Determine the (X, Y) coordinate at the center of the cell enclosing the given text.  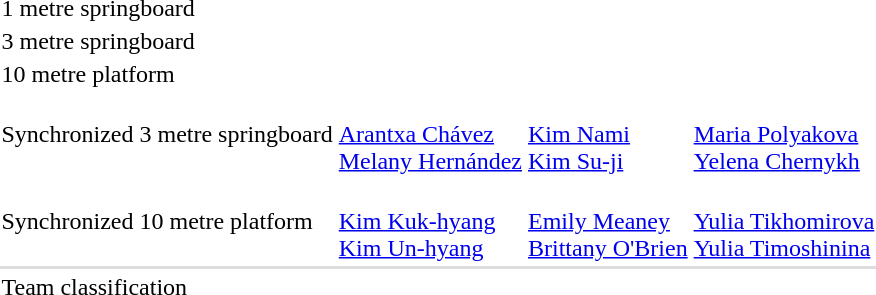
Maria PolyakovaYelena Chernykh (784, 134)
3 metre springboard (167, 41)
Emily MeaneyBrittany O'Brien (608, 221)
Arantxa ChávezMelany Hernández (430, 134)
Synchronized 10 metre platform (167, 221)
10 metre platform (167, 74)
Kim NamiKim Su-ji (608, 134)
Yulia TikhomirovaYulia Timoshinina (784, 221)
Kim Kuk-hyangKim Un-hyang (430, 221)
Synchronized 3 metre springboard (167, 134)
